Return the (X, Y) coordinate for the center point of the cell that contains the specified text.  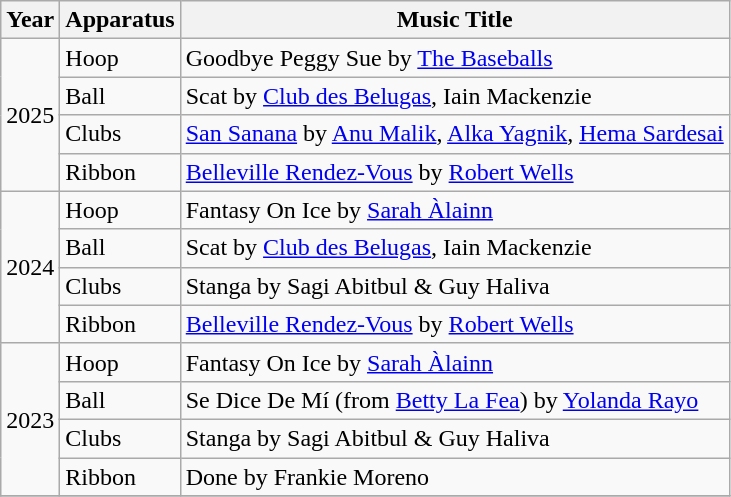
2025 (30, 115)
Year (30, 20)
2023 (30, 419)
Se Dice De Mí (from Betty La Fea) by Yolanda Rayo (454, 400)
Done by Frankie Moreno (454, 477)
Music Title (454, 20)
Goodbye Peggy Sue by The Baseballs (454, 58)
San Sanana by Anu Malik, Alka Yagnik, Hema Sardesai (454, 134)
2024 (30, 267)
Apparatus (120, 20)
